Return the [X, Y] coordinate for the center point of the cell that contains the specified text.  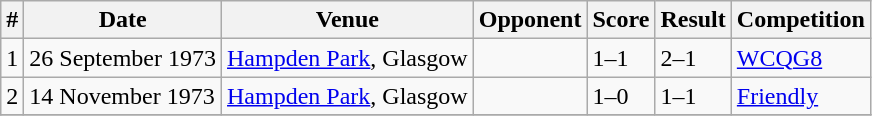
Opponent [530, 20]
Friendly [800, 96]
2 [12, 96]
WCQG8 [800, 58]
Competition [800, 20]
Venue [348, 20]
# [12, 20]
1–0 [621, 96]
1 [12, 58]
Score [621, 20]
14 November 1973 [123, 96]
26 September 1973 [123, 58]
Result [693, 20]
2–1 [693, 58]
Date [123, 20]
